Determine the (X, Y) coordinate at the center of the cell enclosing the given text.  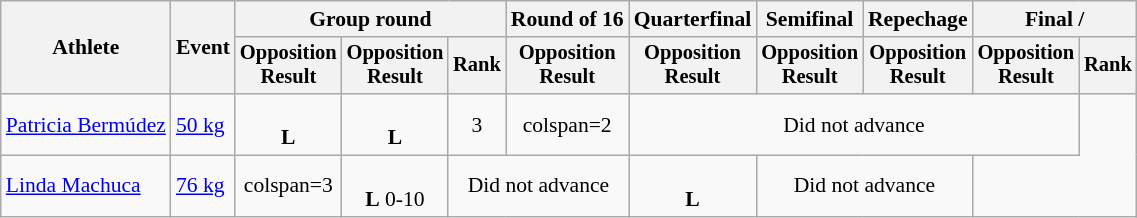
Quarterfinal (693, 19)
Repechage (918, 19)
Semifinal (810, 19)
50 kg (203, 124)
Athlete (86, 48)
Event (203, 48)
Group round (370, 19)
Round of 16 (568, 19)
Linda Machuca (86, 186)
L 0-10 (396, 186)
colspan=2 (568, 124)
76 kg (203, 186)
colspan=3 (288, 186)
Patricia Bermúdez (86, 124)
Final / (1055, 19)
3 (477, 124)
